Output the (x, y) coordinate of the center of the cell containing the given text.  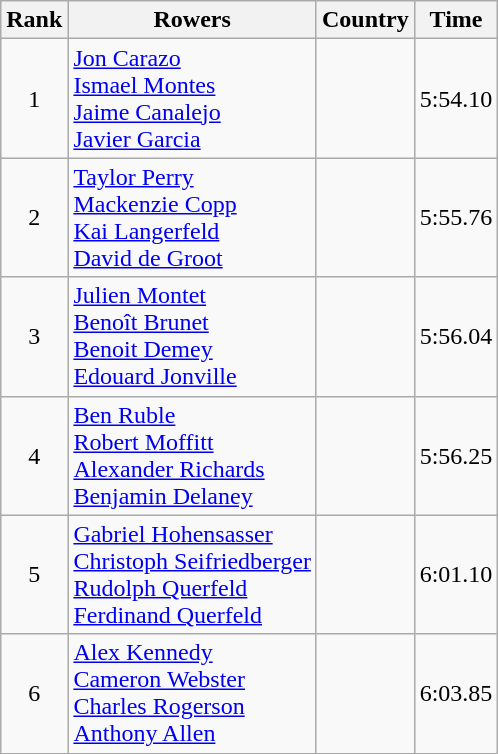
Gabriel HohensasserChristoph SeifriedbergerRudolph QuerfeldFerdinand Querfeld (192, 574)
6:03.85 (456, 694)
3 (34, 336)
4 (34, 456)
Taylor PerryMackenzie CoppKai LangerfeldDavid de Groot (192, 218)
Julien MontetBenoît BrunetBenoit DemeyEdouard Jonville (192, 336)
5:56.04 (456, 336)
5:54.10 (456, 98)
6 (34, 694)
Rank (34, 20)
Rowers (192, 20)
Country (365, 20)
5 (34, 574)
5:55.76 (456, 218)
Time (456, 20)
5:56.25 (456, 456)
Alex KennedyCameron WebsterCharles RogersonAnthony Allen (192, 694)
6:01.10 (456, 574)
1 (34, 98)
Ben RubleRobert MoffittAlexander RichardsBenjamin Delaney (192, 456)
Jon CarazoIsmael MontesJaime CanalejoJavier Garcia (192, 98)
2 (34, 218)
